Determine the (X, Y) coordinate at the center of the cell enclosing the given text.  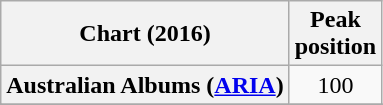
Peakposition (335, 34)
Chart (2016) (145, 34)
Australian Albums (ARIA) (145, 85)
100 (335, 85)
